Identify which cell holds the provided text, then report its (x, y) central coordinate. 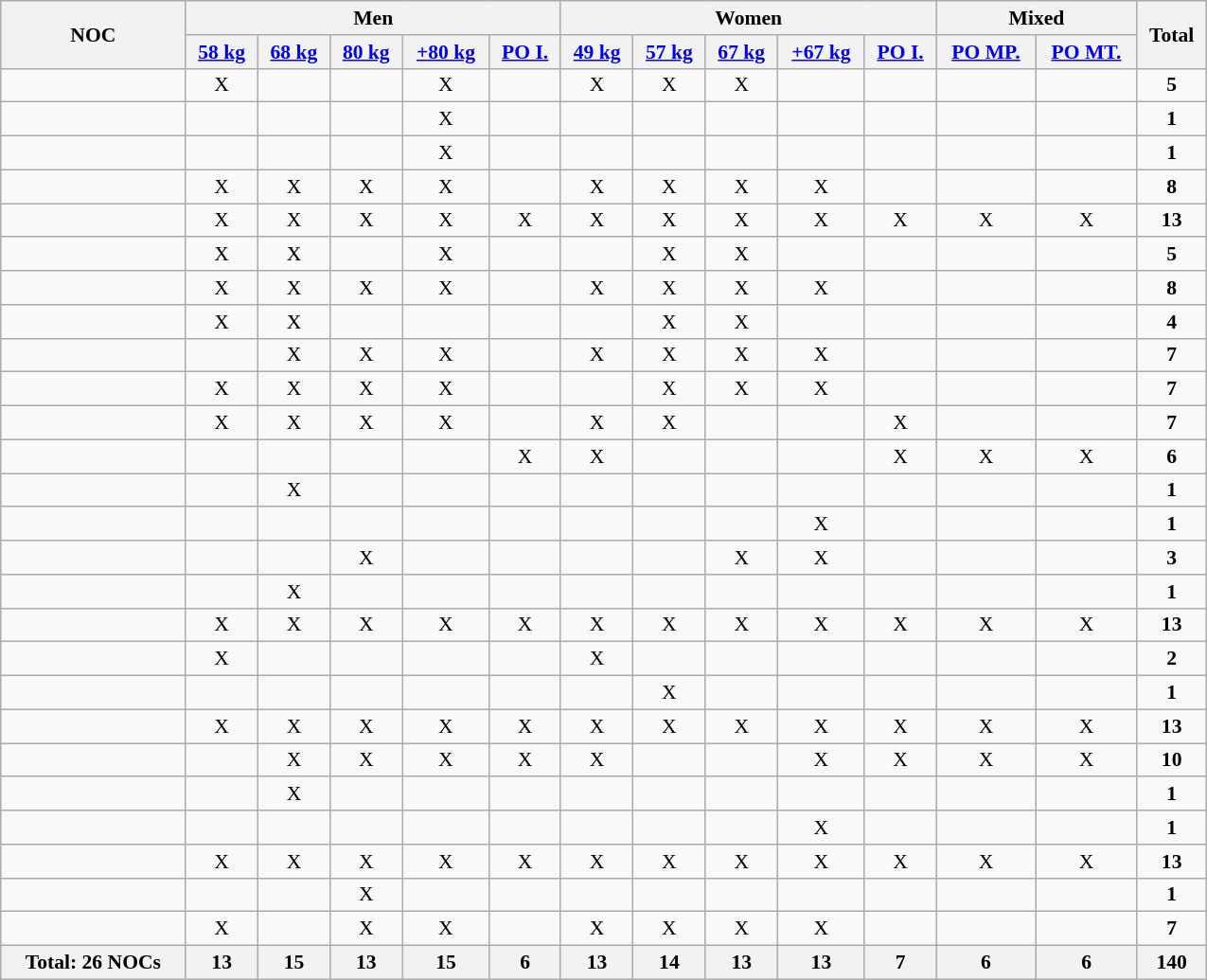
14 (669, 963)
Total (1172, 34)
67 kg (741, 52)
Women (748, 18)
Men (373, 18)
3 (1172, 558)
57 kg (669, 52)
68 kg (293, 52)
Total: 26 NOCs (93, 963)
58 kg (222, 52)
PO MP. (986, 52)
+67 kg (821, 52)
+80 kg (446, 52)
NOC (93, 34)
10 (1172, 760)
80 kg (366, 52)
49 kg (596, 52)
Mixed (1037, 18)
PO MT. (1087, 52)
2 (1172, 659)
4 (1172, 322)
140 (1172, 963)
